Return [X, Y] of the center of cell containing provided text 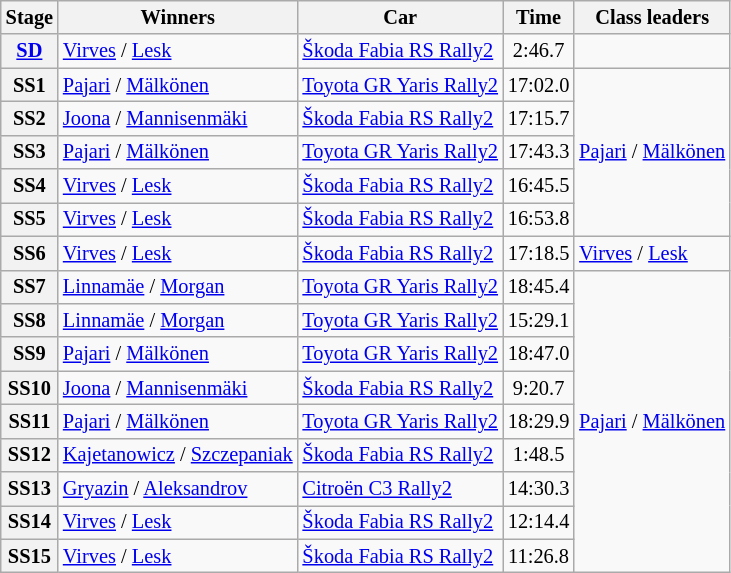
SS2 [30, 118]
Car [400, 17]
12:14.4 [538, 522]
Class leaders [652, 17]
18:45.4 [538, 287]
SS9 [30, 354]
SS14 [30, 522]
17:18.5 [538, 253]
Stage [30, 17]
SS5 [30, 219]
Gryazin / Aleksandrov [178, 489]
16:53.8 [538, 219]
SS7 [30, 287]
Citroën C3 Rally2 [400, 489]
15:29.1 [538, 320]
Winners [178, 17]
Time [538, 17]
SS11 [30, 421]
SS13 [30, 489]
17:15.7 [538, 118]
16:45.5 [538, 186]
18:29.9 [538, 421]
SS10 [30, 388]
Kajetanowicz / Szczepaniak [178, 455]
SD [30, 51]
SS4 [30, 186]
SS8 [30, 320]
17:02.0 [538, 85]
SS6 [30, 253]
1:48.5 [538, 455]
11:26.8 [538, 556]
2:46.7 [538, 51]
SS3 [30, 152]
9:20.7 [538, 388]
18:47.0 [538, 354]
14:30.3 [538, 489]
SS12 [30, 455]
17:43.3 [538, 152]
SS1 [30, 85]
SS15 [30, 556]
